Capture the cell that displays the provided text and extract its (X, Y) central coordinate. 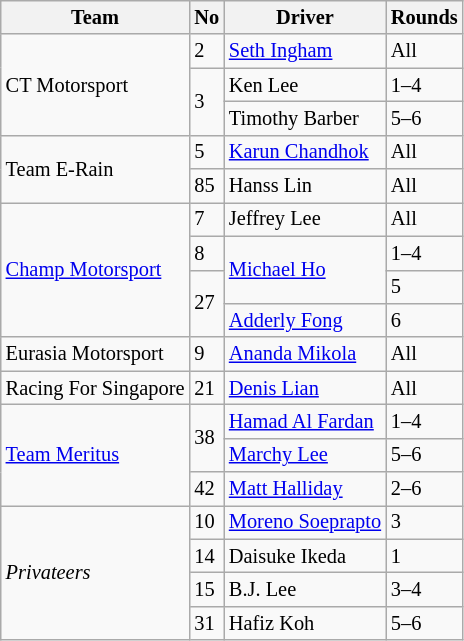
Michael Ho (305, 270)
8 (206, 253)
Hanss Lin (305, 186)
85 (206, 186)
Moreno Soeprapto (305, 522)
1 (424, 556)
CT Motorsport (96, 84)
2 (206, 51)
Rounds (424, 17)
No (206, 17)
14 (206, 556)
21 (206, 388)
Ken Lee (305, 85)
Karun Chandhok (305, 152)
Seth Ingham (305, 51)
Team Meritus (96, 454)
27 (206, 304)
Hafiz Koh (305, 623)
Privateers (96, 572)
2–6 (424, 489)
Driver (305, 17)
7 (206, 219)
Marchy Lee (305, 455)
15 (206, 589)
Denis Lian (305, 388)
Champ Motorsport (96, 270)
Team E-Rain (96, 168)
Ananda Mikola (305, 354)
31 (206, 623)
Matt Halliday (305, 489)
Hamad Al Fardan (305, 421)
Adderly Fong (305, 320)
B.J. Lee (305, 589)
10 (206, 522)
Team (96, 17)
Jeffrey Lee (305, 219)
42 (206, 489)
Racing For Singapore (96, 388)
9 (206, 354)
Eurasia Motorsport (96, 354)
Daisuke Ikeda (305, 556)
3–4 (424, 589)
38 (206, 438)
6 (424, 320)
Timothy Barber (305, 118)
